Search for the cell housing the specified text and yield its [X, Y] center coordinate. 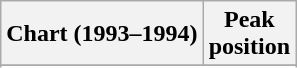
Chart (1993–1994) [102, 34]
Peak position [249, 34]
